Extract the (X, Y) coordinate from the center of the cell holding the provided text.  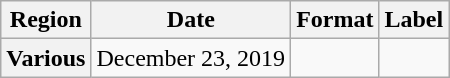
Format (335, 20)
Region (46, 20)
Date (191, 20)
December 23, 2019 (191, 58)
Label (414, 20)
Various (46, 58)
